Locate the cell with the specified text and output its (x, y) center coordinate. 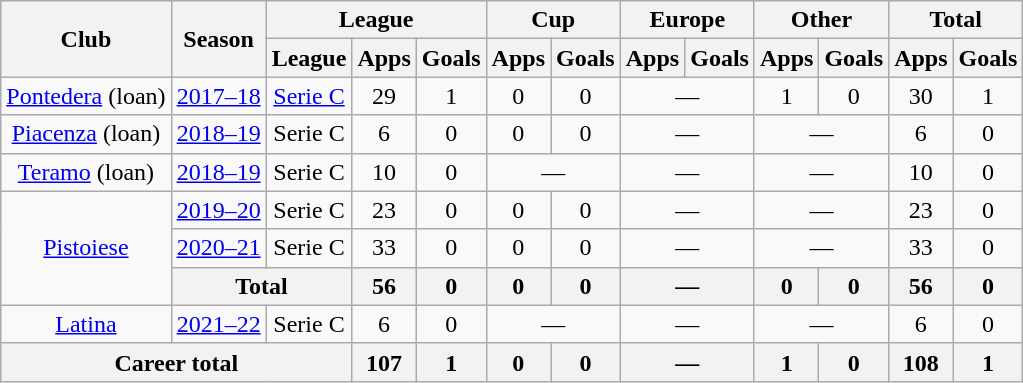
Piacenza (loan) (86, 134)
Other (821, 20)
107 (384, 362)
108 (921, 362)
Pontedera (loan) (86, 96)
Teramo (loan) (86, 172)
Career total (176, 362)
Season (218, 39)
Latina (86, 324)
Cup (553, 20)
29 (384, 96)
2019–20 (218, 210)
Club (86, 39)
30 (921, 96)
Pistoiese (86, 248)
Europe (687, 20)
2021–22 (218, 324)
2020–21 (218, 248)
2017–18 (218, 96)
